Identify which cell holds the provided text, then report its (X, Y) central coordinate. 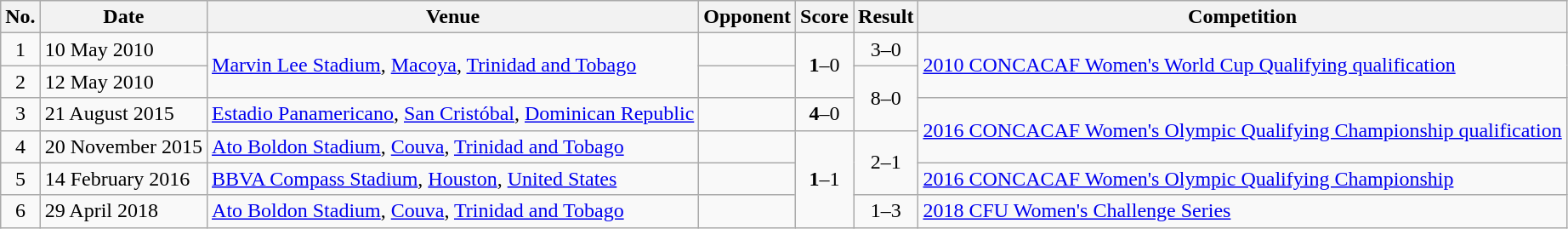
1–0 (825, 66)
1–3 (886, 211)
4–0 (825, 114)
Result (886, 17)
Score (825, 17)
3–0 (886, 49)
Estadio Panamericano, San Cristóbal, Dominican Republic (453, 114)
2010 CONCACAF Women's World Cup Qualifying qualification (1242, 66)
29 April 2018 (123, 211)
12 May 2010 (123, 82)
14 February 2016 (123, 179)
2018 CFU Women's Challenge Series (1242, 211)
3 (20, 114)
Opponent (747, 17)
2 (20, 82)
5 (20, 179)
Date (123, 17)
Competition (1242, 17)
BBVA Compass Stadium, Houston, United States (453, 179)
8–0 (886, 98)
2016 CONCACAF Women's Olympic Qualifying Championship qualification (1242, 130)
Marvin Lee Stadium, Macoya, Trinidad and Tobago (453, 66)
2016 CONCACAF Women's Olympic Qualifying Championship (1242, 179)
No. (20, 17)
4 (20, 146)
21 August 2015 (123, 114)
Venue (453, 17)
2–1 (886, 163)
10 May 2010 (123, 49)
1 (20, 49)
1–1 (825, 179)
6 (20, 211)
20 November 2015 (123, 146)
